Capture the cell that displays the provided text and extract its [x, y] central coordinate. 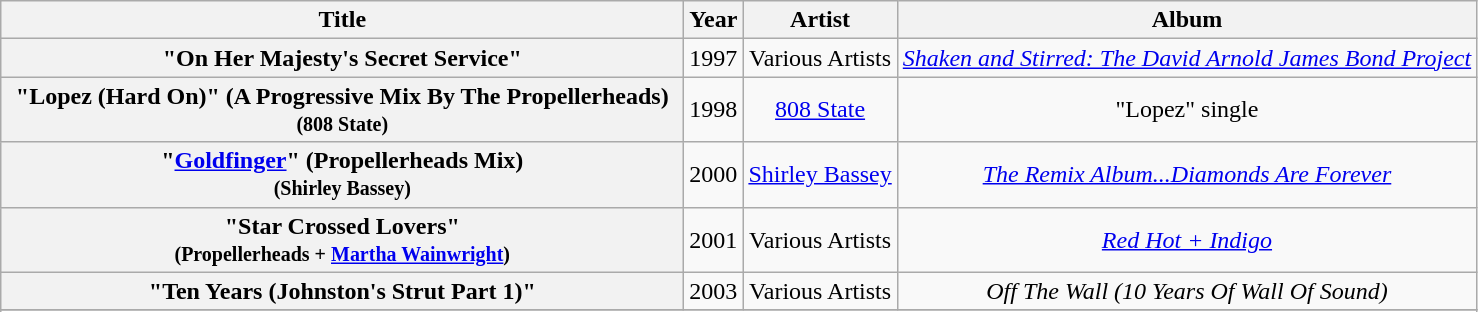
808 State [820, 110]
"Ten Years (Johnston's Strut Part 1)" [342, 291]
1998 [714, 110]
Shirley Bassey [820, 174]
"On Her Majesty's Secret Service" [342, 58]
1997 [714, 58]
"Star Crossed Lovers"(Propellerheads + Martha Wainwright) [342, 240]
Artist [820, 20]
Album [1186, 20]
2003 [714, 291]
Off The Wall (10 Years Of Wall Of Sound) [1186, 291]
"Goldfinger" (Propellerheads Mix) (Shirley Bassey) [342, 174]
The Remix Album...Diamonds Are Forever [1186, 174]
2001 [714, 240]
Shaken and Stirred: The David Arnold James Bond Project [1186, 58]
Year [714, 20]
"Lopez (Hard On)" (A Progressive Mix By The Propellerheads) (808 State) [342, 110]
2000 [714, 174]
Title [342, 20]
"Lopez" single [1186, 110]
Red Hot + Indigo [1186, 240]
